Scan for the cell matching the given text and deliver its (x, y) coordinate at center. 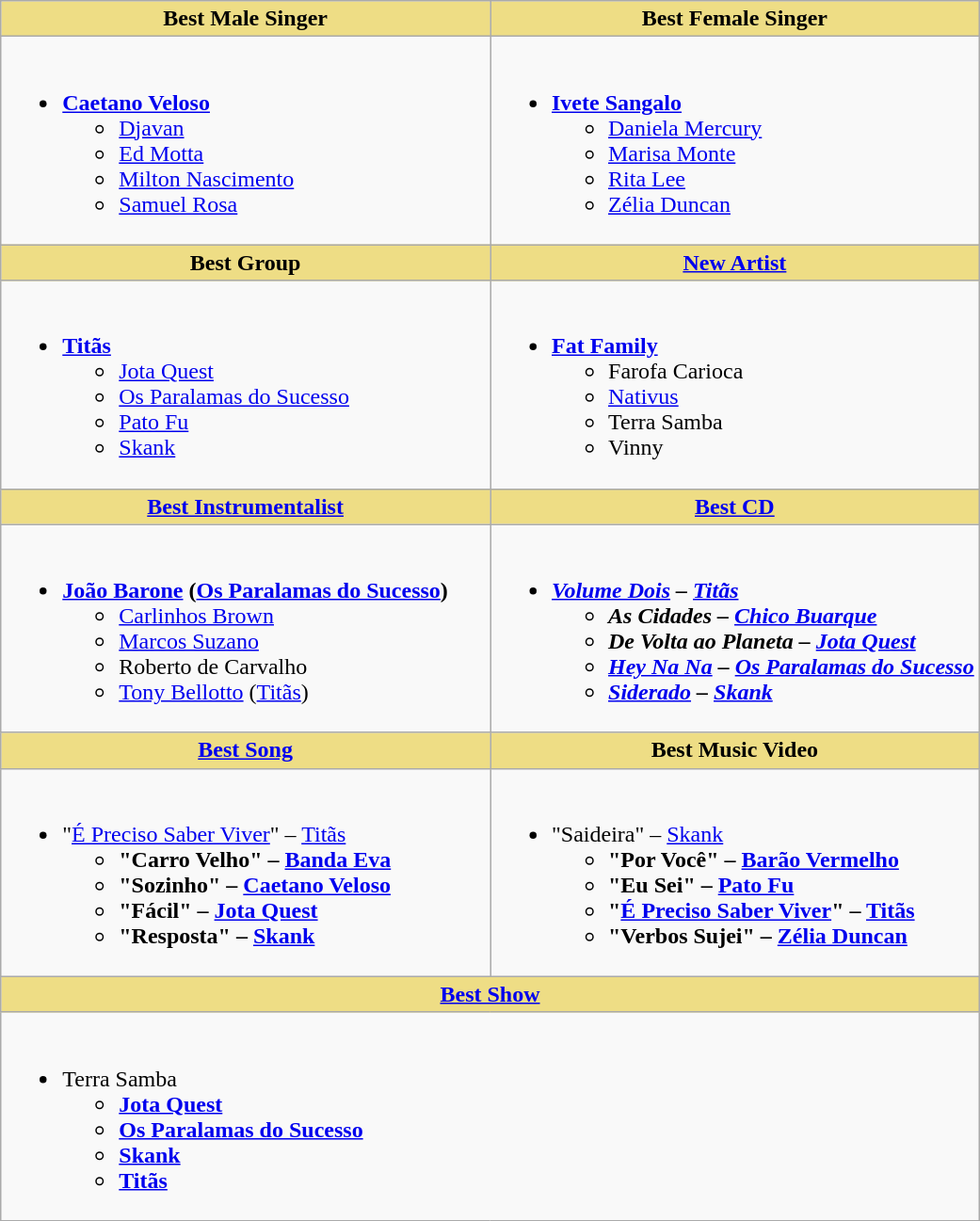
Best Show (490, 994)
New Artist (734, 263)
Caetano VelosoDjavanEd MottaMilton NascimentoSamuel Rosa (246, 141)
Fat FamilyFarofa CariocaNativusTerra SambaVinny (734, 384)
Ivete SangaloDaniela MercuryMarisa MonteRita LeeZélia Duncan (734, 141)
Best CD (734, 506)
João Barone (Os Paralamas do Sucesso)Carlinhos BrownMarcos SuzanoRoberto de CarvalhoTony Bellotto (Titãs) (246, 629)
Best Group (246, 263)
Best Male Singer (246, 19)
Best Song (246, 750)
"É Preciso Saber Viver" – Titãs"Carro Velho" – Banda Eva"Sozinho" – Caetano Veloso"Fácil" – Jota Quest"Resposta" – Skank (246, 872)
Best Instrumentalist (246, 506)
Volume Dois – TitãsAs Cidades – Chico BuarqueDe Volta ao Planeta – Jota QuestHey Na Na – Os Paralamas do SucessoSiderado – Skank (734, 629)
TitãsJota QuestOs Paralamas do SucessoPato FuSkank (246, 384)
Terra SambaJota QuestOs Paralamas do SucessoSkankTitãs (490, 1117)
Best Female Singer (734, 19)
Best Music Video (734, 750)
"Saideira" – Skank"Por Você" – Barão Vermelho"Eu Sei" – Pato Fu"É Preciso Saber Viver" – Titãs"Verbos Sujei" – Zélia Duncan (734, 872)
